Return the [X, Y] coordinate for the center point of the cell that contains the specified text.  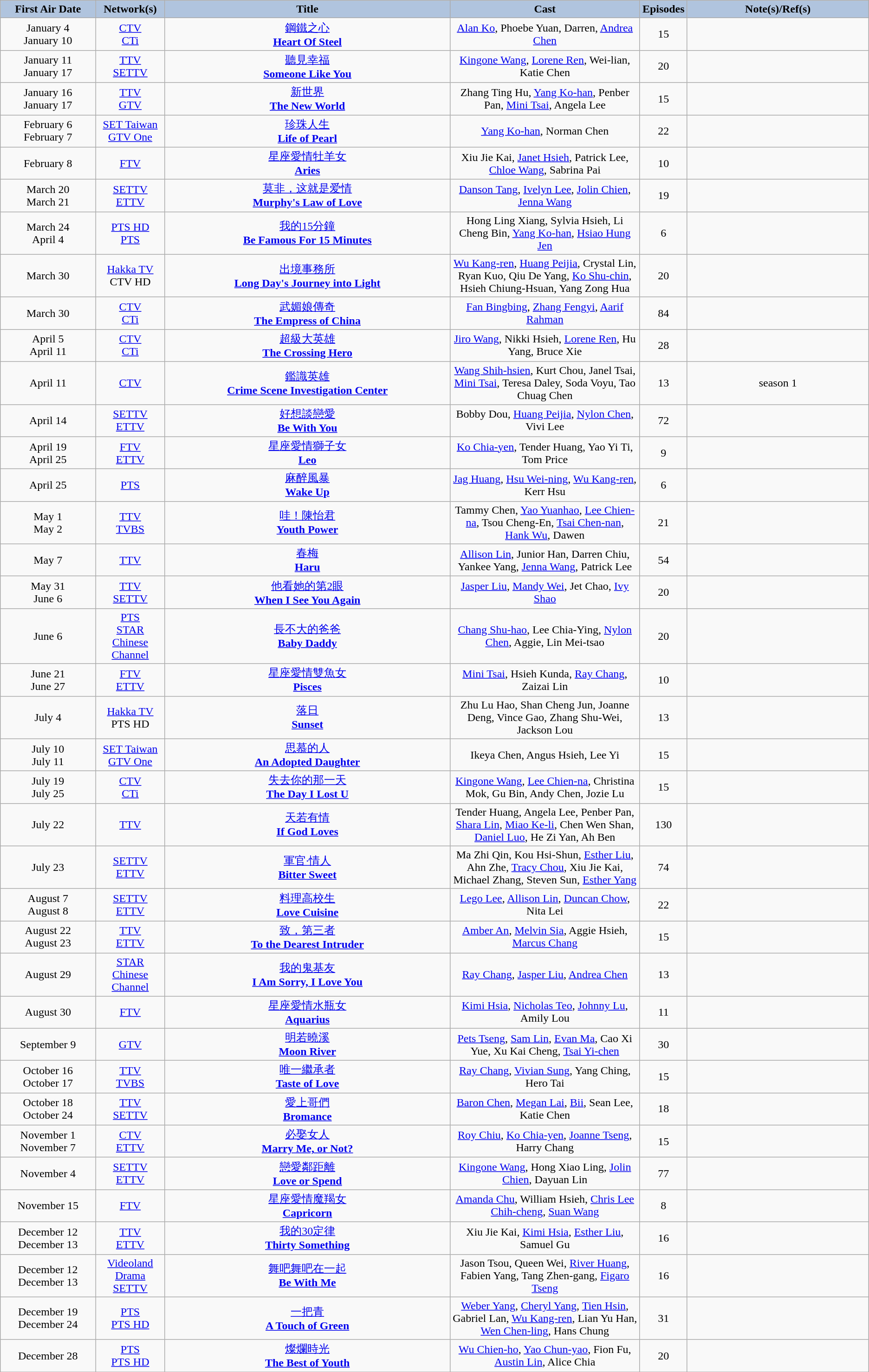
18 [663, 1109]
November 1November 7 [48, 1141]
54 [663, 560]
我的15分鐘Be Famous For 15 Minutes [307, 233]
June 6 [48, 636]
September 9 [48, 1044]
Wang Shih-hsien, Kurt Chou, Janel Tsai, Mini Tsai, Teresa Daley, Soda Voyu, Tao Chuag Chen [545, 383]
我的鬼基友I Am Sorry, I Love You [307, 974]
January 4January 10 [48, 34]
Jason Tsou, Queen Wei, River Huang, Fabien Yang, Tang Zhen-gang, Figaro Tseng [545, 1275]
August 30 [48, 1012]
April 11 [48, 383]
落日Sunset [307, 717]
May 7 [48, 560]
March 20March 21 [48, 196]
麻醉風暴Wake Up [307, 485]
Ray Chang, Vivian Sung, Yang Ching, Hero Tai [545, 1077]
October 18October 24 [48, 1109]
CTVETTV [130, 1141]
Roy Chiu, Ko Chia-yen, Joanne Tseng, Harry Chang [545, 1141]
星座愛情魔羯女Capricorn [307, 1206]
Weber Yang, Cheryl Yang, Tien Hsin, Gabriel Lan, Wu Kang-ren, Lian Yu Han, Wen Chen-ling, Hans Chung [545, 1318]
August 7August 8 [48, 905]
GTV [130, 1044]
Videoland DramaSETTV [130, 1275]
April 25 [48, 485]
Yang Ko-han, Norman Chen [545, 131]
Zhang Ting Hu, Yang Ko-han, Penber Pan, Mini Tsai, Angela Lee [545, 99]
February 8 [48, 163]
STAR Chinese Channel [130, 974]
Jag Huang, Hsu Wei-ning, Wu Kang-ren, Kerr Hsu [545, 485]
致，第三者To the Dearest Intruder [307, 937]
料理高校生Love Cuisine [307, 905]
Kimi Hsia, Nicholas Teo, Johnny Lu, Amily Lou [545, 1012]
July 10July 11 [48, 755]
March 24April 4 [48, 233]
November 4 [48, 1173]
失去你的那一天The Day I Lost U [307, 787]
武媚娘傳奇The Empress of China [307, 313]
season 1 [778, 383]
鑑識英雄Crime Scene Investigation Center [307, 383]
Mini Tsai, Hsieh Kunda, Ray Chang, Zaizai Lin [545, 680]
星座愛情獅子女Leo [307, 453]
31 [663, 1318]
Ray Chang, Jasper Liu, Andrea Chen [545, 974]
August 29 [48, 974]
Note(s)/Ref(s) [778, 9]
November 15 [48, 1206]
明若曉溪Moon River [307, 1044]
Network(s) [130, 9]
軍官·情人Bitter Sweet [307, 867]
Pets Tseng, Sam Lin, Evan Ma, Cao Xi Yue, Xu Kai Cheng, Tsai Yi-chen [545, 1044]
Bobby Dou, Huang Peijia, Nylon Chen, Vivi Lee [545, 421]
December 28 [48, 1356]
28 [663, 346]
Tender Huang, Angela Lee, Penber Pan, Shara Lin, Miao Ke-li, Chen Wen Shan, Daniel Luo, He Zi Yan, Ah Ben [545, 824]
77 [663, 1173]
聽見幸福Someone Like You [307, 66]
鋼鐵之心Heart Of Steel [307, 34]
莫非，这就是爱情Murphy's Law of Love [307, 196]
30 [663, 1044]
Ko Chia-yen, Tender Huang, Yao Yi Ti, Tom Price [545, 453]
July 23 [48, 867]
Wu Chien-ho, Yao Chun-yao, Fion Fu, Austin Lin, Alice Chia [545, 1356]
星座愛情雙魚女Pisces [307, 680]
June 21June 27 [48, 680]
新世界The New World [307, 99]
Kingone Wang, Lee Chien-na, Christina Mok, Gu Bin, Andy Chen, Jozie Lu [545, 787]
我的30定律Thirty Something [307, 1238]
Hakka TVPTS HD [130, 717]
春梅Haru [307, 560]
130 [663, 824]
Xiu Jie Kai, Janet Hsieh, Patrick Lee, Chloe Wang, Sabrina Pai [545, 163]
一把青A Touch of Green [307, 1318]
8 [663, 1206]
Ikeya Chen, Angus Hsieh, Lee Yi [545, 755]
Hong Ling Xiang, Sylvia Hsieh, Li Cheng Bin, Yang Ko-han, Hsiao Hung Jen [545, 233]
PTS HDPTS [130, 233]
Allison Lin, Junior Han, Darren Chiu, Yankee Yang, Jenna Wang, Patrick Lee [545, 560]
Alan Ko, Phoebe Yuan, Darren, Andrea Chen [545, 34]
唯一繼承者Taste of Love [307, 1077]
December 19December 24 [48, 1318]
Jasper Liu, Mandy Wei, Jet Chao, Ivy Shao [545, 593]
珍珠人生Life of Pearl [307, 131]
天若有情If God Loves [307, 824]
Hakka TVCTV HD [130, 276]
First Air Date [48, 9]
必娶女人Marry Me, or Not? [307, 1141]
9 [663, 453]
他看她的第2眼When I See You Again [307, 593]
星座愛情牡羊女Aries [307, 163]
Zhu Lu Hao, Shan Cheng Jun, Joanne Deng, Vince Gao, Zhang Shu-Wei, Jackson Lou [545, 717]
Episodes [663, 9]
Baron Chen, Megan Lai, Bii, Sean Lee, Katie Chen [545, 1109]
Kingone Wang, Lorene Ren, Wei-lian, Katie Chen [545, 66]
出境事務所Long Day's Journey into Light [307, 276]
January 16January 17 [48, 99]
超級大英雄The Crossing Hero [307, 346]
哇！陳怡君Youth Power [307, 522]
Tammy Chen, Yao Yuanhao, Lee Chien-na, Tsou Cheng-En, Tsai Chen-nan, Hank Wu, Dawen [545, 522]
19 [663, 196]
CTV [130, 383]
74 [663, 867]
84 [663, 313]
Xiu Jie Kai, Kimi Hsia, Esther Liu, Samuel Gu [545, 1238]
April 19April 25 [48, 453]
Wu Kang-ren, Huang Peijia, Crystal Lin, Ryan Kuo, Qiu De Yang, Ko Shu-chin, Hsieh Chiung-Hsuan, Yang Zong Hua [545, 276]
11 [663, 1012]
Cast [545, 9]
星座愛情水瓶女Aquarius [307, 1012]
舞吧舞吧在一起Be With Me [307, 1275]
May 1May 2 [48, 522]
21 [663, 522]
July 22 [48, 824]
PTS [130, 485]
Amanda Chu, William Hsieh, Chris Lee Chih-cheng, Suan Wang [545, 1206]
Amber An, Melvin Sia, Aggie Hsieh, Marcus Chang [545, 937]
燦爛時光The Best of Youth [307, 1356]
July 19July 25 [48, 787]
January 11January 17 [48, 66]
長不大的爸爸Baby Daddy [307, 636]
PTSSTAR Chinese Channel [130, 636]
Kingone Wang, Hong Xiao Ling, Jolin Chien, Dayuan Lin [545, 1173]
好想談戀愛Be With You [307, 421]
Danson Tang, Ivelyn Lee, Jolin Chien, Jenna Wang [545, 196]
Jiro Wang, Nikki Hsieh, Lorene Ren, Hu Yang, Bruce Xie [545, 346]
72 [663, 421]
思慕的人An Adopted Daughter [307, 755]
Chang Shu-hao, Lee Chia-Ying, Nylon Chen, Aggie, Lin Mei-tsao [545, 636]
April 5April 11 [48, 346]
July 4 [48, 717]
Lego Lee, Allison Lin, Duncan Chow, Nita Lei [545, 905]
August 22August 23 [48, 937]
愛上哥們Bromance [307, 1109]
May 31June 6 [48, 593]
Ma Zhi Qin, Kou Hsi-Shun, Esther Liu, Ahn Zhe, Tracy Chou, Xiu Jie Kai, Michael Zhang, Steven Sun, Esther Yang [545, 867]
戀愛鄰距離Love or Spend [307, 1173]
February 6February 7 [48, 131]
Fan Bingbing, Zhang Fengyi, Aarif Rahman [545, 313]
Title [307, 9]
April 14 [48, 421]
TTVGTV [130, 99]
October 16October 17 [48, 1077]
